Detect which cell encompasses the target text, then output its [X, Y] center coordinate. 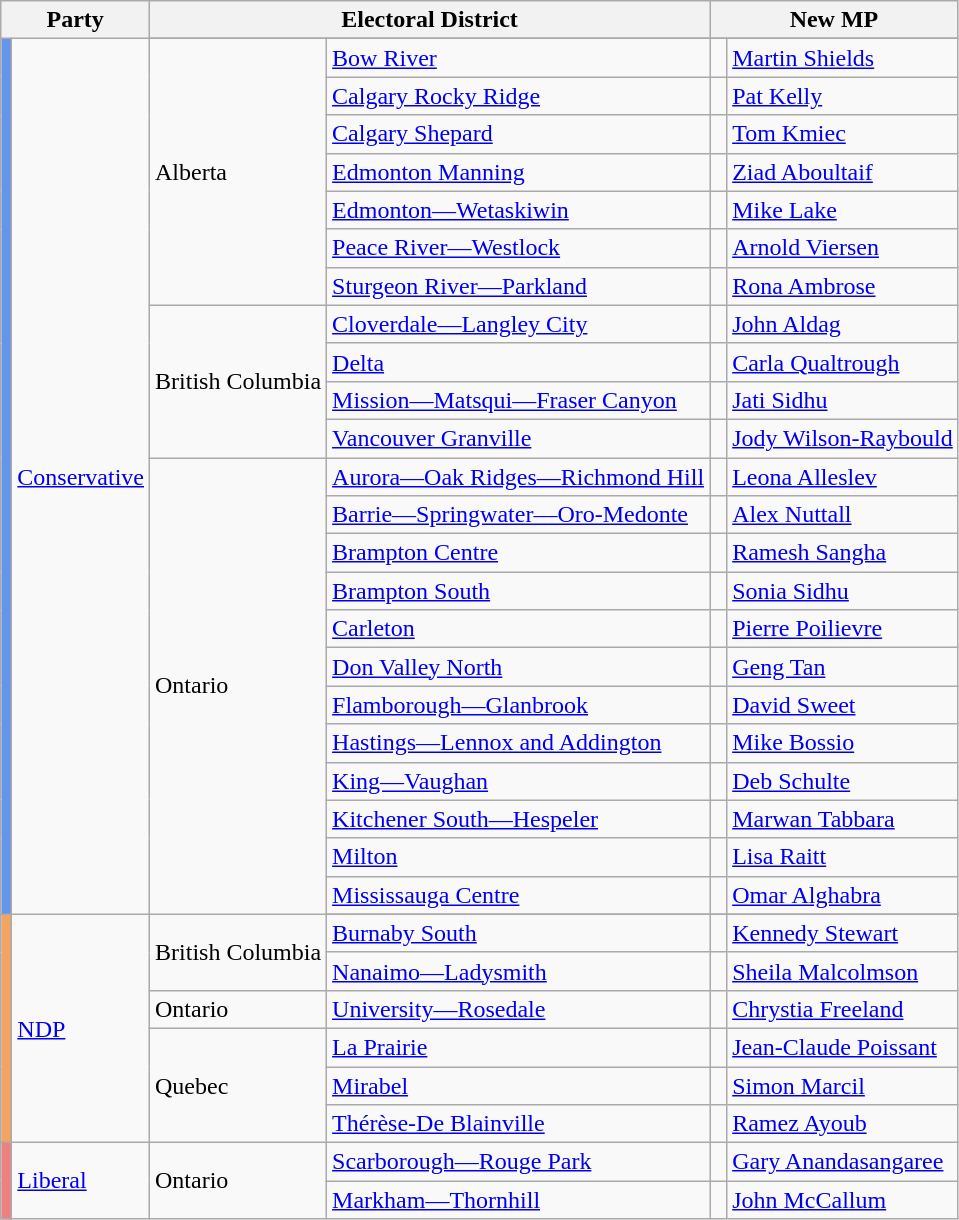
Edmonton Manning [518, 172]
Sturgeon River—Parkland [518, 286]
Chrystia Freeland [843, 1009]
Lisa Raitt [843, 857]
Mississauga Centre [518, 895]
David Sweet [843, 705]
Sheila Malcolmson [843, 971]
Kennedy Stewart [843, 933]
New MP [834, 20]
Deb Schulte [843, 781]
Carla Qualtrough [843, 362]
Jody Wilson-Raybould [843, 438]
Markham—Thornhill [518, 1200]
Gary Anandasangaree [843, 1162]
Alex Nuttall [843, 515]
Jati Sidhu [843, 400]
Quebec [238, 1085]
Simon Marcil [843, 1085]
Kitchener South—Hespeler [518, 819]
Mike Bossio [843, 743]
Alberta [238, 172]
Bow River [518, 58]
Flamborough—Glanbrook [518, 705]
Liberal [81, 1181]
University—Rosedale [518, 1009]
Hastings—Lennox and Addington [518, 743]
Mirabel [518, 1085]
Burnaby South [518, 933]
Martin Shields [843, 58]
Milton [518, 857]
Leona Alleslev [843, 477]
Marwan Tabbara [843, 819]
Vancouver Granville [518, 438]
Rona Ambrose [843, 286]
Scarborough—Rouge Park [518, 1162]
Mike Lake [843, 210]
Nanaimo—Ladysmith [518, 971]
Peace River—Westlock [518, 248]
Don Valley North [518, 667]
Delta [518, 362]
Aurora—Oak Ridges—Richmond Hill [518, 477]
Ziad Aboultaif [843, 172]
John Aldag [843, 324]
Geng Tan [843, 667]
Carleton [518, 629]
Pierre Poilievre [843, 629]
John McCallum [843, 1200]
Brampton South [518, 591]
Cloverdale—Langley City [518, 324]
Arnold Viersen [843, 248]
Pat Kelly [843, 96]
Mission—Matsqui—Fraser Canyon [518, 400]
Conservative [81, 476]
Edmonton—Wetaskiwin [518, 210]
Ramesh Sangha [843, 553]
Thérèse-De Blainville [518, 1124]
Ramez Ayoub [843, 1124]
Calgary Shepard [518, 134]
Sonia Sidhu [843, 591]
Tom Kmiec [843, 134]
Jean-Claude Poissant [843, 1047]
Omar Alghabra [843, 895]
Party [76, 20]
Calgary Rocky Ridge [518, 96]
Brampton Centre [518, 553]
King—Vaughan [518, 781]
La Prairie [518, 1047]
Electoral District [430, 20]
NDP [81, 1028]
Barrie—Springwater—Oro-Medonte [518, 515]
